From the cell containing the given text, extract its center point as [x, y] coordinate. 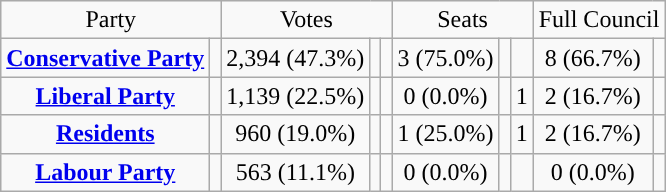
563 (11.1%) [296, 172]
Full Council [599, 20]
Labour Party [106, 172]
2,394 (47.3%) [296, 58]
Party [111, 20]
3 (75.0%) [446, 58]
Residents [106, 134]
Liberal Party [106, 96]
960 (19.0%) [296, 134]
1,139 (22.5%) [296, 96]
Votes [306, 20]
Seats [462, 20]
8 (66.7%) [592, 58]
1 (25.0%) [446, 134]
Conservative Party [106, 58]
